Extract the [X, Y] coordinate from the center of the cell holding the provided text.  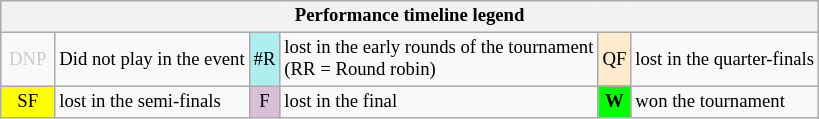
QF [614, 60]
lost in the final [439, 102]
lost in the quarter-finals [725, 60]
Did not play in the event [152, 60]
SF [28, 102]
lost in the semi-finals [152, 102]
W [614, 102]
DNP [28, 60]
F [264, 102]
won the tournament [725, 102]
#R [264, 60]
lost in the early rounds of the tournament(RR = Round robin) [439, 60]
Performance timeline legend [410, 16]
